Pinpoint the cell where the given text exists, returning its [x, y] midpoint coordinate. 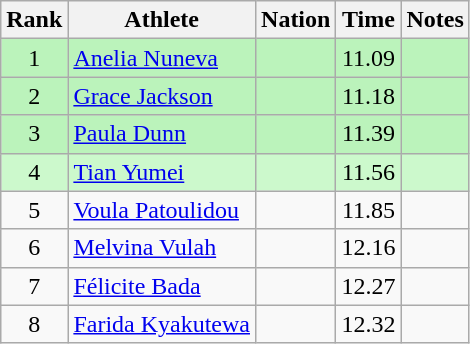
Félicite Bada [162, 286]
12.32 [368, 324]
6 [34, 248]
Melvina Vulah [162, 248]
Voula Patoulidou [162, 210]
12.16 [368, 248]
Nation [296, 20]
Grace Jackson [162, 96]
5 [34, 210]
7 [34, 286]
3 [34, 134]
Farida Kyakutewa [162, 324]
Rank [34, 20]
Notes [435, 20]
12.27 [368, 286]
Paula Dunn [162, 134]
11.39 [368, 134]
11.56 [368, 172]
11.09 [368, 58]
11.85 [368, 210]
Anelia Nuneva [162, 58]
Athlete [162, 20]
8 [34, 324]
2 [34, 96]
Time [368, 20]
1 [34, 58]
4 [34, 172]
Tian Yumei [162, 172]
11.18 [368, 96]
